Capture the cell that displays the provided text and extract its (X, Y) central coordinate. 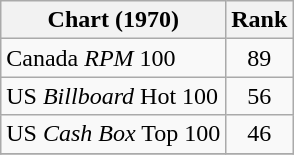
56 (260, 96)
Canada RPM 100 (114, 58)
46 (260, 134)
Chart (1970) (114, 20)
US Billboard Hot 100 (114, 96)
89 (260, 58)
Rank (260, 20)
US Cash Box Top 100 (114, 134)
